Pinpoint the cell where the given text exists, returning its (X, Y) midpoint coordinate. 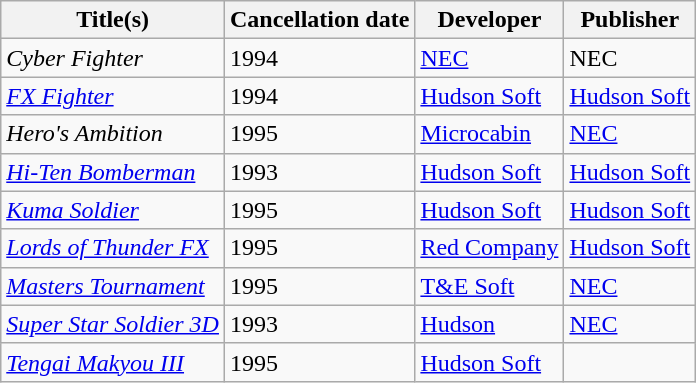
Red Company (490, 248)
Super Star Soldier 3D (113, 324)
Cyber Fighter (113, 58)
Cancellation date (319, 20)
Lords of Thunder FX (113, 248)
FX Fighter (113, 96)
Tengai Makyou III (113, 362)
Masters Tournament (113, 286)
Title(s) (113, 20)
T&E Soft (490, 286)
Microcabin (490, 134)
Hudson (490, 324)
Kuma Soldier (113, 210)
Hi-Ten Bomberman (113, 172)
Publisher (630, 20)
Hero's Ambition (113, 134)
Developer (490, 20)
